Provide the (X, Y) coordinate of the cell's center where the given text is located.  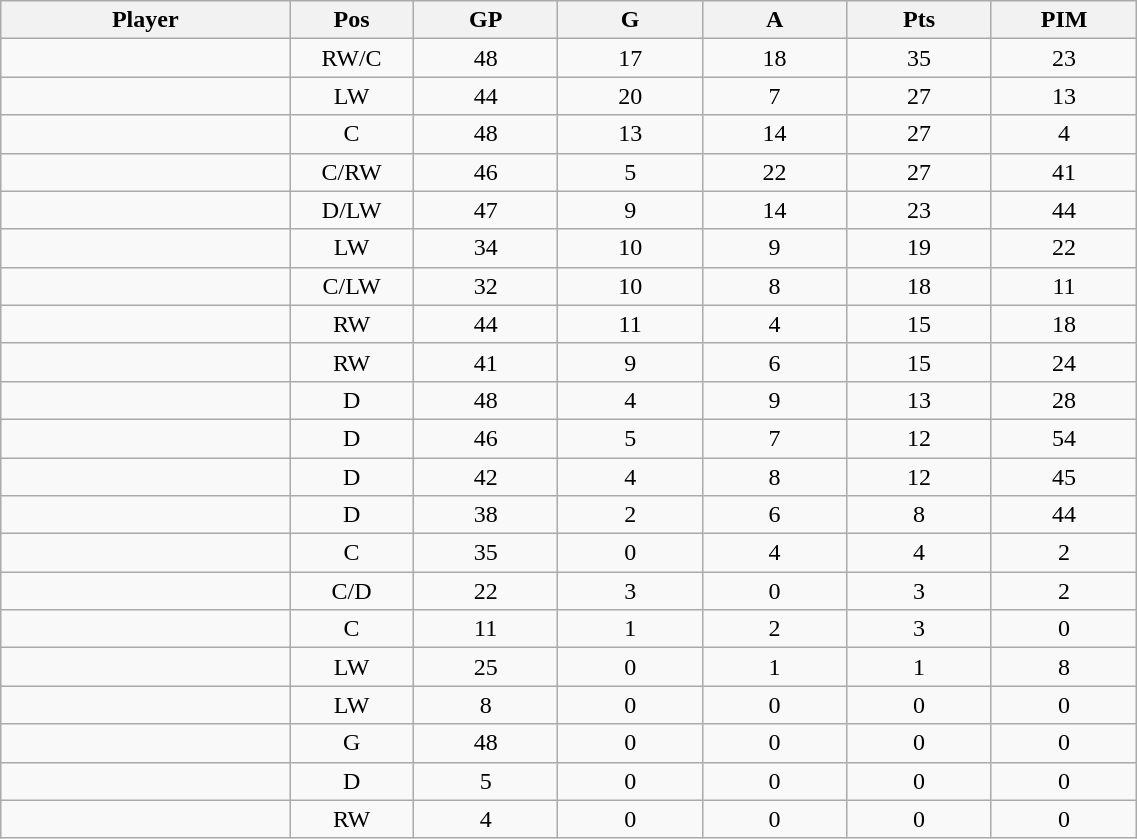
19 (919, 248)
20 (630, 96)
47 (485, 210)
38 (485, 515)
Pos (352, 20)
32 (485, 286)
54 (1064, 438)
25 (485, 667)
28 (1064, 400)
GP (485, 20)
A (774, 20)
34 (485, 248)
D/LW (352, 210)
Player (146, 20)
C/LW (352, 286)
PIM (1064, 20)
17 (630, 58)
Pts (919, 20)
C/RW (352, 172)
42 (485, 477)
RW/C (352, 58)
45 (1064, 477)
C/D (352, 591)
24 (1064, 362)
